Output the [X, Y] coordinate of the center of the cell containing the given text.  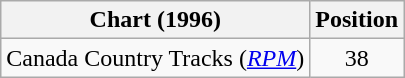
Chart (1996) [156, 20]
Canada Country Tracks (RPM) [156, 58]
38 [357, 58]
Position [357, 20]
